Search for the cell housing the specified text and yield its (X, Y) center coordinate. 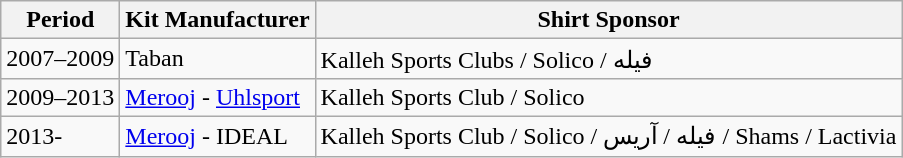
2007–2009 (60, 59)
Shirt Sponsor (608, 20)
2013- (60, 136)
Kalleh Sports Club / Solico (608, 97)
Period (60, 20)
Kalleh Sports Clubs / Solico / فیله (608, 59)
Merooj - Uhlsport (218, 97)
Kalleh Sports Club / Solico / فیله / آریس / Shams / Lactivia (608, 136)
Taban (218, 59)
2009–2013 (60, 97)
Merooj - IDEAL (218, 136)
Kit Manufacturer (218, 20)
